From the cell containing the given text, extract its center point as [X, Y] coordinate. 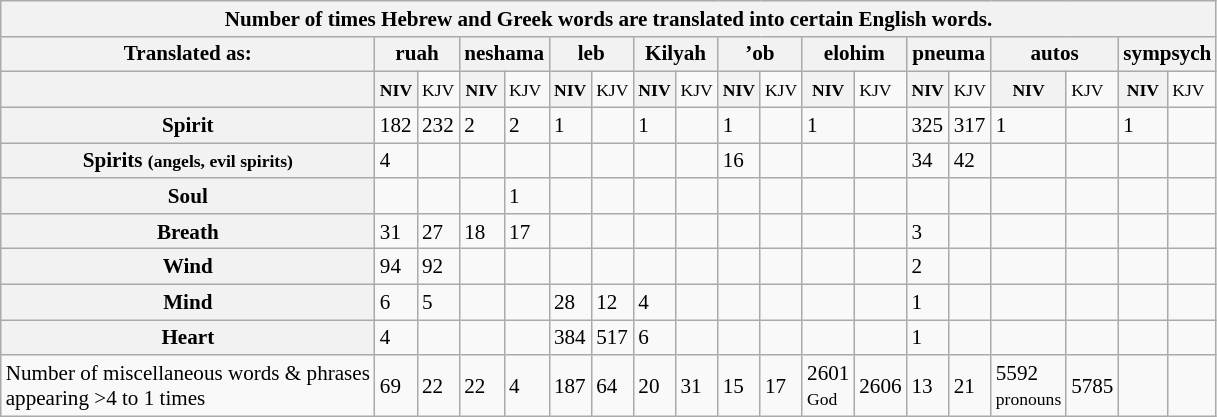
2606 [880, 386]
Breath [188, 230]
325 [927, 124]
ruah [417, 54]
Spirits (angels, evil spirits) [188, 160]
5592pronouns [1028, 386]
42 [970, 160]
Number of miscellaneous words & phrasesappearing >4 to 1 times [188, 386]
neshama [504, 54]
517 [612, 338]
pneuma [948, 54]
187 [570, 386]
elohim [854, 54]
sympsych [1167, 54]
28 [570, 302]
Spirit [188, 124]
2601God [828, 386]
92 [438, 266]
182 [396, 124]
20 [654, 386]
232 [438, 124]
3 [927, 230]
27 [438, 230]
Kilyah [675, 54]
13 [927, 386]
64 [612, 386]
Soul [188, 196]
317 [970, 124]
Translated as: [188, 54]
21 [970, 386]
leb [591, 54]
5785 [1092, 386]
12 [612, 302]
’ob [760, 54]
69 [396, 386]
34 [927, 160]
16 [739, 160]
15 [739, 386]
5 [438, 302]
autos [1055, 54]
Wind [188, 266]
18 [482, 230]
Number of times Hebrew and Greek words are translated into certain English words. [609, 18]
94 [396, 266]
Mind [188, 302]
384 [570, 338]
Heart [188, 338]
